Capture the cell that displays the provided text and extract its [X, Y] central coordinate. 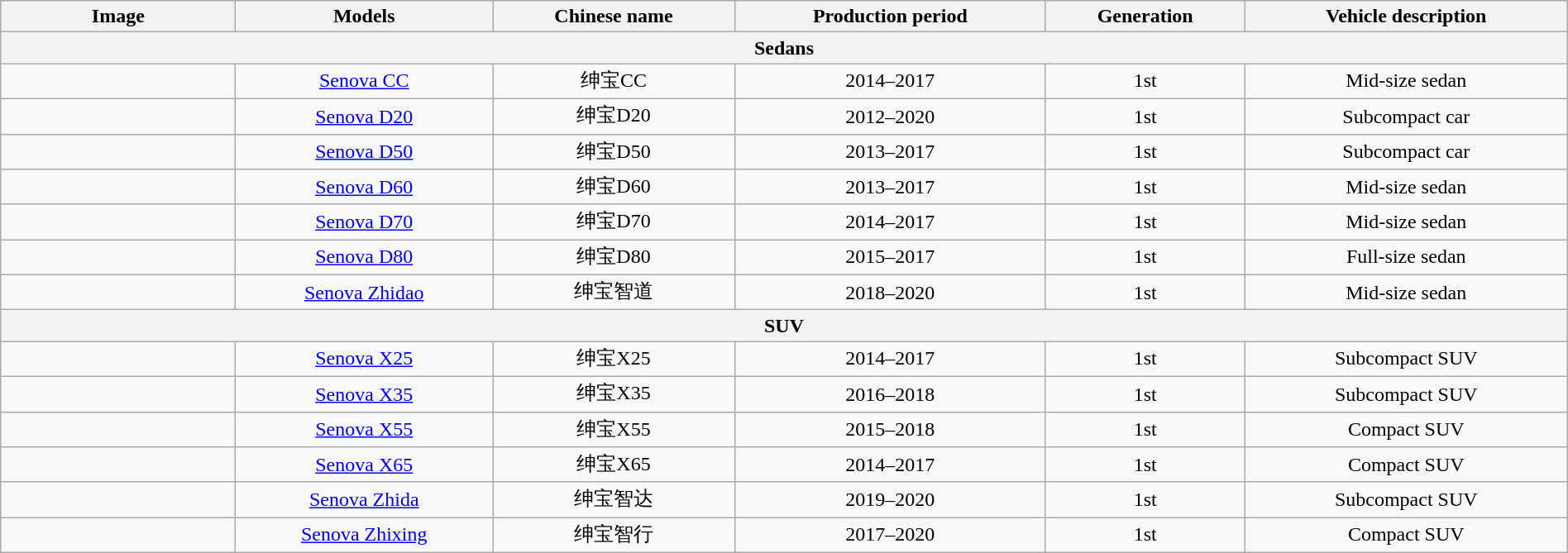
Senova D70 [364, 222]
绅宝X35 [614, 393]
Vehicle description [1406, 17]
SUV [784, 326]
绅宝D60 [614, 187]
Senova Zhida [364, 499]
Senova CC [364, 81]
绅宝X55 [614, 430]
绅宝D20 [614, 116]
绅宝D80 [614, 258]
Image [118, 17]
Sedans [784, 48]
2015–2018 [891, 430]
Senova X35 [364, 393]
绅宝CC [614, 81]
Senova X55 [364, 430]
绅宝智达 [614, 499]
Senova D60 [364, 187]
Full-size sedan [1406, 258]
Senova D80 [364, 258]
Senova Zhixing [364, 536]
绅宝D50 [614, 152]
2017–2020 [891, 536]
Chinese name [614, 17]
2016–2018 [891, 393]
绅宝智行 [614, 536]
绅宝D70 [614, 222]
Models [364, 17]
绅宝智道 [614, 293]
绅宝X65 [614, 465]
Senova X25 [364, 359]
Production period [891, 17]
2019–2020 [891, 499]
2015–2017 [891, 258]
Senova X65 [364, 465]
2018–2020 [891, 293]
Senova Zhidao [364, 293]
Senova D50 [364, 152]
Generation [1145, 17]
绅宝X25 [614, 359]
2012–2020 [891, 116]
Senova D20 [364, 116]
